Detect which cell encompasses the target text, then output its [x, y] center coordinate. 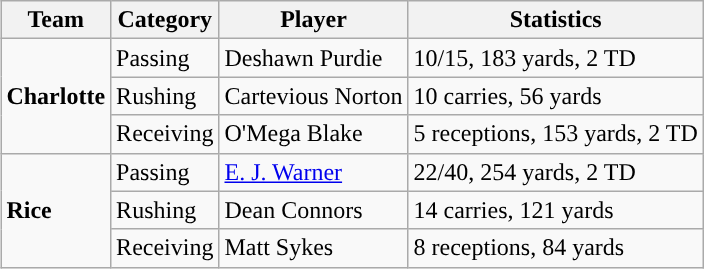
Cartevious Norton [314, 96]
22/40, 254 yards, 2 TD [556, 172]
8 receptions, 84 yards [556, 248]
Statistics [556, 20]
10 carries, 56 yards [556, 96]
E. J. Warner [314, 172]
5 receptions, 153 yards, 2 TD [556, 134]
Matt Sykes [314, 248]
Dean Connors [314, 210]
Category [165, 20]
14 carries, 121 yards [556, 210]
Rice [56, 210]
O'Mega Blake [314, 134]
Deshawn Purdie [314, 58]
Team [56, 20]
Charlotte [56, 96]
Player [314, 20]
10/15, 183 yards, 2 TD [556, 58]
